Locate the cell with the specified text and output its (x, y) center coordinate. 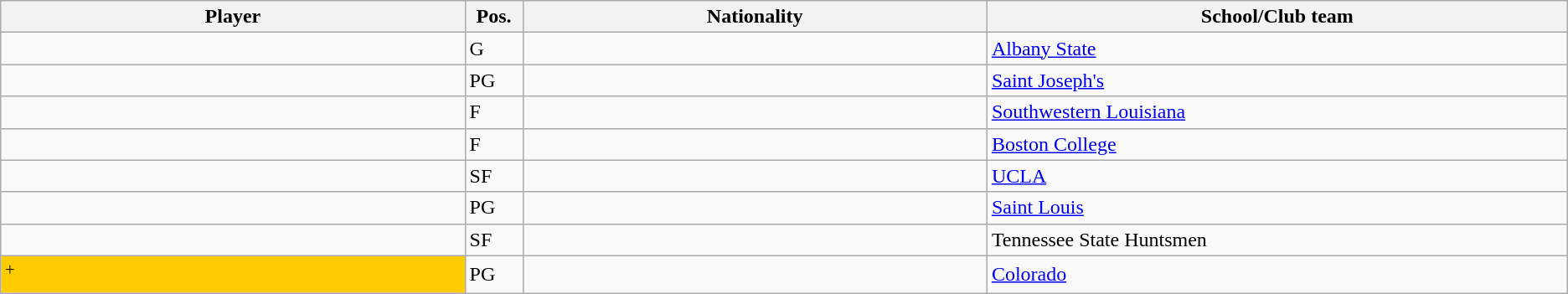
+ (233, 275)
Boston College (1277, 144)
UCLA (1277, 176)
Saint Joseph's (1277, 80)
Saint Louis (1277, 208)
Tennessee State Huntsmen (1277, 240)
Southwestern Louisiana (1277, 112)
Player (233, 17)
Colorado (1277, 275)
Nationality (755, 17)
Pos. (494, 17)
G (494, 49)
Albany State (1277, 49)
School/Club team (1277, 17)
